Identify which cell holds the provided text, then report its (x, y) central coordinate. 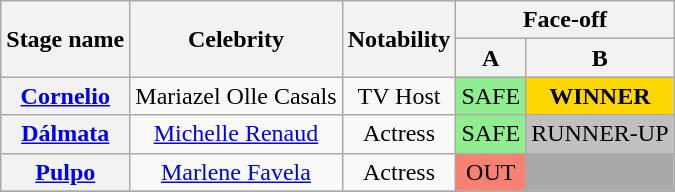
B (600, 58)
WINNER (600, 96)
A (491, 58)
Face-off (565, 20)
TV Host (399, 96)
Pulpo (66, 172)
Celebrity (236, 39)
RUNNER-UP (600, 134)
Notability (399, 39)
Marlene Favela (236, 172)
OUT (491, 172)
Cornelio (66, 96)
Dálmata (66, 134)
Michelle Renaud (236, 134)
Mariazel Olle Casals (236, 96)
Stage name (66, 39)
